Provide the [x, y] coordinate of the cell's center where the given text is located.  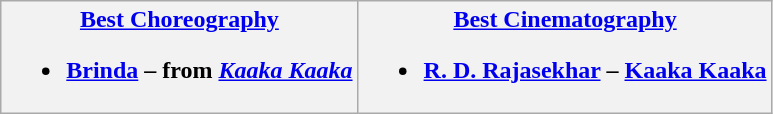
Best ChoreographyBrinda – from Kaaka Kaaka [180, 58]
Best CinematographyR. D. Rajasekhar – Kaaka Kaaka [565, 58]
